Locate the cell with the specified text and output its (x, y) center coordinate. 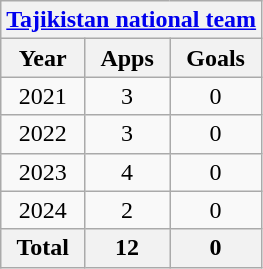
2 (128, 210)
2022 (43, 134)
4 (128, 172)
Apps (128, 58)
Year (43, 58)
12 (128, 248)
Goals (216, 58)
2021 (43, 96)
Tajikistan national team (132, 20)
2023 (43, 172)
2024 (43, 210)
Total (43, 248)
